Identify which cell holds the provided text, then report its (X, Y) central coordinate. 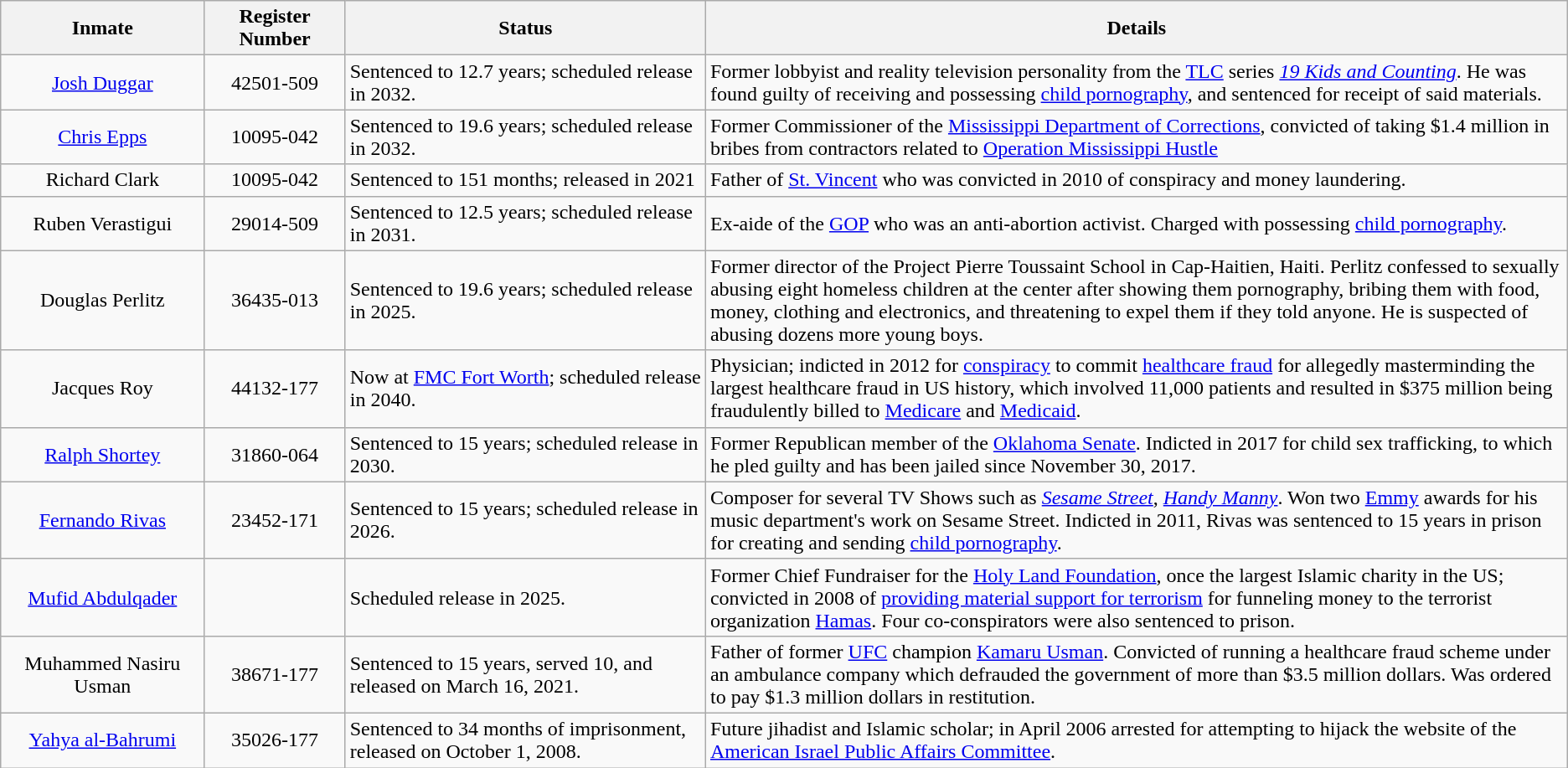
Sentenced to 34 months of imprisonment, released on October 1, 2008. (525, 740)
Richard Clark (102, 180)
29014-509 (275, 223)
44132-177 (275, 389)
Ruben Verastigui (102, 223)
Now at FMC Fort Worth; scheduled release in 2040. (525, 389)
Douglas Perlitz (102, 300)
Sentenced to 12.7 years; scheduled release in 2032. (525, 82)
Details (1136, 28)
Josh Duggar (102, 82)
Muhammed Nasiru Usman (102, 674)
Fernando Rivas (102, 520)
Ralph Shortey (102, 454)
35026-177 (275, 740)
42501-509 (275, 82)
Jacques Roy (102, 389)
Sentenced to 15 years, served 10, and released on March 16, 2021. (525, 674)
Register Number (275, 28)
Scheduled release in 2025. (525, 597)
Father of St. Vincent who was convicted in 2010 of conspiracy and money laundering. (1136, 180)
23452-171 (275, 520)
Sentenced to 15 years; scheduled release in 2026. (525, 520)
Sentenced to 151 months; released in 2021 (525, 180)
Future jihadist and Islamic scholar; in April 2006 arrested for attempting to hijack the website of the American Israel Public Affairs Committee. (1136, 740)
Ex-aide of the GOP who was an anti-abortion activist. Charged with possessing child pornography. (1136, 223)
Yahya al-Bahrumi (102, 740)
Sentenced to 12.5 years; scheduled release in 2031. (525, 223)
Inmate (102, 28)
Status (525, 28)
Sentenced to 19.6 years; scheduled release in 2032. (525, 137)
36435-013 (275, 300)
Mufid Abdulqader (102, 597)
Sentenced to 19.6 years; scheduled release in 2025. (525, 300)
Chris Epps (102, 137)
38671-177 (275, 674)
Sentenced to 15 years; scheduled release in 2030. (525, 454)
31860-064 (275, 454)
